Locate the cell with the specified text and output its [X, Y] center coordinate. 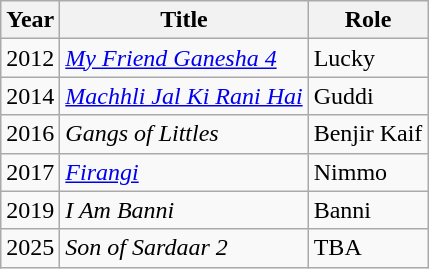
Machhli Jal Ki Rani Hai [184, 96]
Role [368, 20]
My Friend Ganesha 4 [184, 58]
Year [30, 20]
I Am Banni [184, 210]
Nimmo [368, 172]
2012 [30, 58]
Title [184, 20]
Firangi [184, 172]
Gangs of Littles [184, 134]
Guddi [368, 96]
2016 [30, 134]
2014 [30, 96]
2025 [30, 248]
2017 [30, 172]
Son of Sardaar 2 [184, 248]
Banni [368, 210]
Benjir Kaif [368, 134]
Lucky [368, 58]
2019 [30, 210]
TBA [368, 248]
